Provide the [x, y] coordinate of the cell's center where the given text is located.  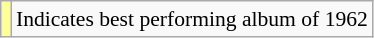
Indicates best performing album of 1962 [192, 19]
